From the cell containing the given text, extract its center point as (x, y) coordinate. 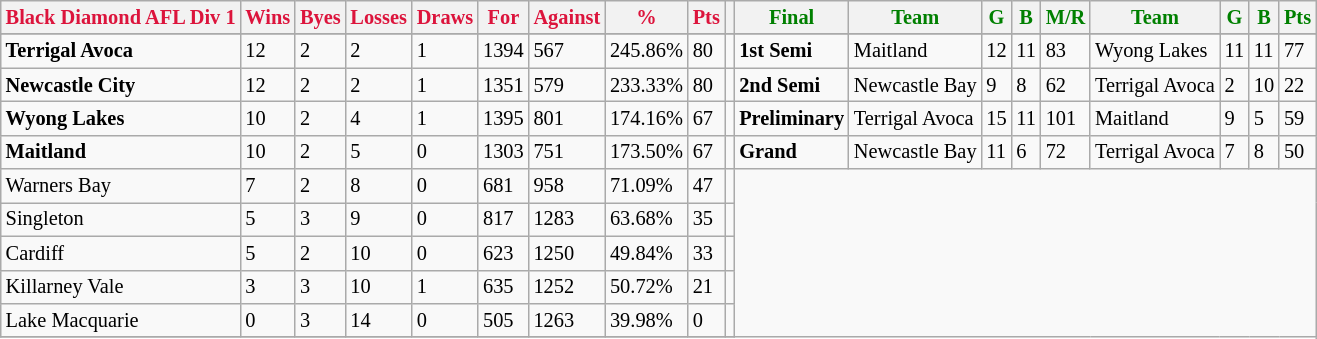
Losses (378, 17)
Singleton (121, 219)
15 (996, 118)
For (503, 17)
22 (1298, 85)
1250 (568, 253)
33 (706, 253)
1303 (503, 152)
63.68% (646, 219)
101 (1066, 118)
77 (1298, 51)
Draws (445, 17)
681 (503, 186)
% (646, 17)
1252 (568, 287)
Lake Macquarie (121, 320)
72 (1066, 152)
6 (1026, 152)
Black Diamond AFL Div 1 (121, 17)
Newcastle City (121, 85)
Against (568, 17)
1263 (568, 320)
174.16% (646, 118)
801 (568, 118)
62 (1066, 85)
1283 (568, 219)
173.50% (646, 152)
623 (503, 253)
2nd Semi (792, 85)
50.72% (646, 287)
4 (378, 118)
Byes (320, 17)
47 (706, 186)
Wins (268, 17)
233.33% (646, 85)
Killarney Vale (121, 287)
1351 (503, 85)
817 (503, 219)
1394 (503, 51)
21 (706, 287)
Warners Bay (121, 186)
Grand (792, 152)
751 (568, 152)
Final (792, 17)
83 (1066, 51)
39.98% (646, 320)
635 (503, 287)
579 (568, 85)
245.86% (646, 51)
1395 (503, 118)
71.09% (646, 186)
M/R (1066, 17)
567 (568, 51)
50 (1298, 152)
35 (706, 219)
Preliminary (792, 118)
1st Semi (792, 51)
49.84% (646, 253)
Cardiff (121, 253)
505 (503, 320)
14 (378, 320)
958 (568, 186)
59 (1298, 118)
